Provide the (X, Y) coordinate of the cell's center where the given text is located.  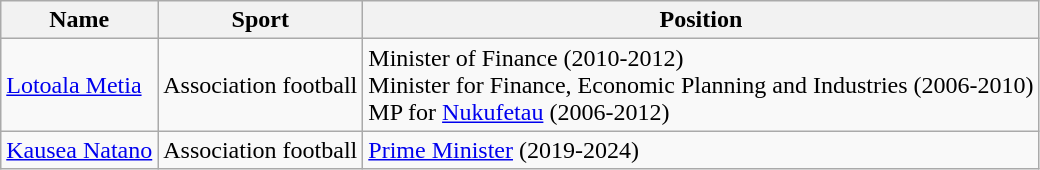
Minister of Finance (2010-2012) Minister for Finance, Economic Planning and Industries (2006-2010) MP for Nukufetau (2006-2012) (701, 85)
Position (701, 20)
Name (80, 20)
Lotoala Metia (80, 85)
Prime Minister (2019-2024) (701, 150)
Sport (260, 20)
Kausea Natano (80, 150)
